Locate the cell with the specified text and output its (x, y) center coordinate. 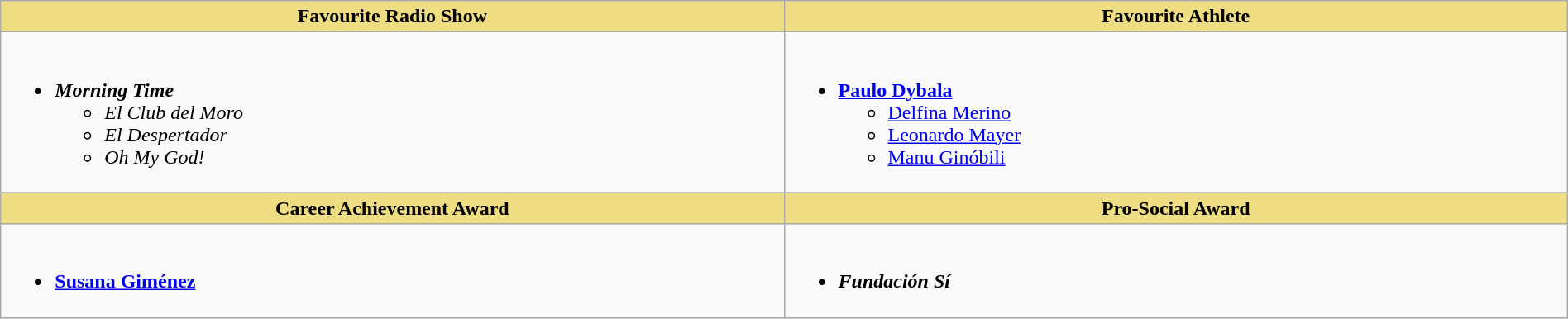
Career Achievement Award (392, 208)
Susana Giménez (392, 271)
Fundación Sí (1176, 271)
Favourite Athlete (1176, 17)
Paulo DybalaDelfina MerinoLeonardo MayerManu Ginóbili (1176, 112)
Favourite Radio Show (392, 17)
Pro-Social Award (1176, 208)
Morning TimeEl Club del MoroEl DespertadorOh My God! (392, 112)
